Pinpoint the cell where the given text exists, returning its [X, Y] midpoint coordinate. 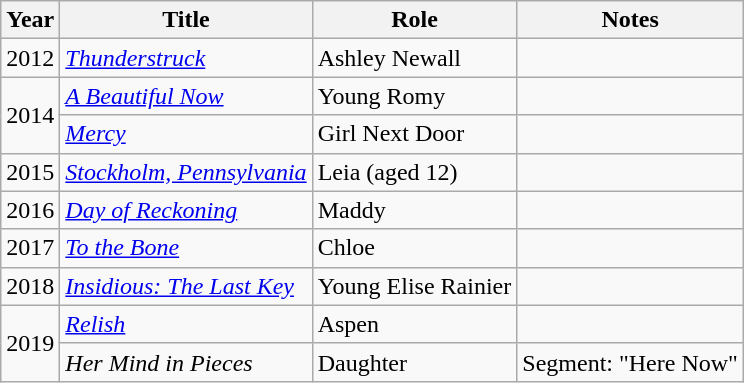
Daughter [414, 362]
Stockholm, Pennsylvania [186, 172]
Maddy [414, 210]
Young Elise Rainier [414, 286]
Insidious: The Last Key [186, 286]
2018 [30, 286]
Young Romy [414, 96]
Title [186, 20]
Ashley Newall [414, 58]
Mercy [186, 134]
2012 [30, 58]
Her Mind in Pieces [186, 362]
Role [414, 20]
Relish [186, 324]
Aspen [414, 324]
Notes [630, 20]
Leia (aged 12) [414, 172]
Day of Reckoning [186, 210]
2014 [30, 115]
Girl Next Door [414, 134]
2016 [30, 210]
Thunderstruck [186, 58]
To the Bone [186, 248]
2015 [30, 172]
Segment: "Here Now" [630, 362]
A Beautiful Now [186, 96]
2019 [30, 343]
Year [30, 20]
2017 [30, 248]
Chloe [414, 248]
